Locate the cell with the specified text and output its [X, Y] center coordinate. 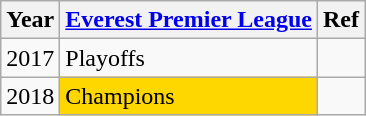
2017 [30, 58]
Ref [340, 20]
2018 [30, 96]
Everest Premier League [189, 20]
Playoffs [189, 58]
Year [30, 20]
Champions [189, 96]
